From the cell containing the given text, extract its center point as [x, y] coordinate. 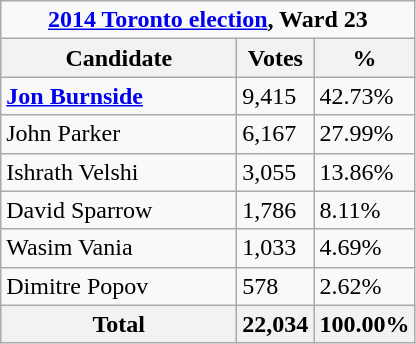
22,034 [276, 324]
1,786 [276, 210]
Dimitre Popov [119, 286]
Votes [276, 58]
2014 Toronto election, Ward 23 [208, 20]
2.62% [364, 286]
Wasim Vania [119, 248]
4.69% [364, 248]
9,415 [276, 96]
David Sparrow [119, 210]
Total [119, 324]
1,033 [276, 248]
Ishrath Velshi [119, 172]
27.99% [364, 134]
Jon Burnside [119, 96]
13.86% [364, 172]
8.11% [364, 210]
578 [276, 286]
Candidate [119, 58]
% [364, 58]
42.73% [364, 96]
John Parker [119, 134]
3,055 [276, 172]
6,167 [276, 134]
100.00% [364, 324]
